Detect which cell encompasses the target text, then output its [X, Y] center coordinate. 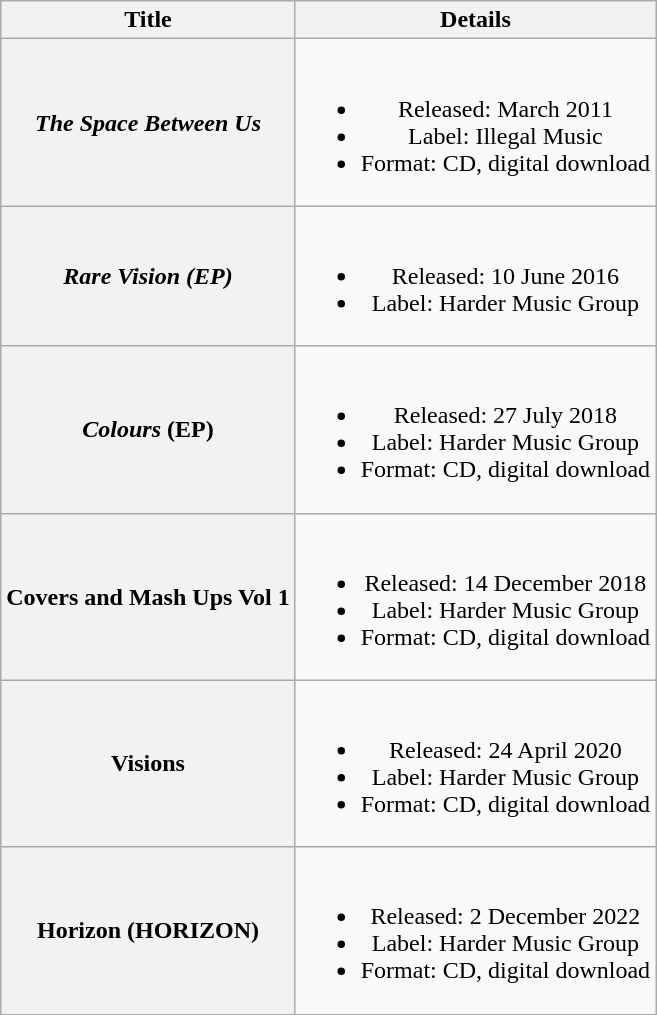
Title [148, 20]
Released: 14 December 2018Label: Harder Music GroupFormat: CD, digital download [475, 596]
Released: 2 December 2022Label: Harder Music GroupFormat: CD, digital download [475, 930]
Released: 10 June 2016Label: Harder Music Group [475, 276]
Released: 27 July 2018Label: Harder Music GroupFormat: CD, digital download [475, 430]
Visions [148, 764]
Released: March 2011Label: Illegal MusicFormat: CD, digital download [475, 122]
Details [475, 20]
Horizon (HORIZON) [148, 930]
Colours (EP) [148, 430]
The Space Between Us [148, 122]
Rare Vision (EP) [148, 276]
Released: 24 April 2020Label: Harder Music GroupFormat: CD, digital download [475, 764]
Covers and Mash Ups Vol 1 [148, 596]
